Determine the [x, y] coordinate at the center of the cell enclosing the given text.  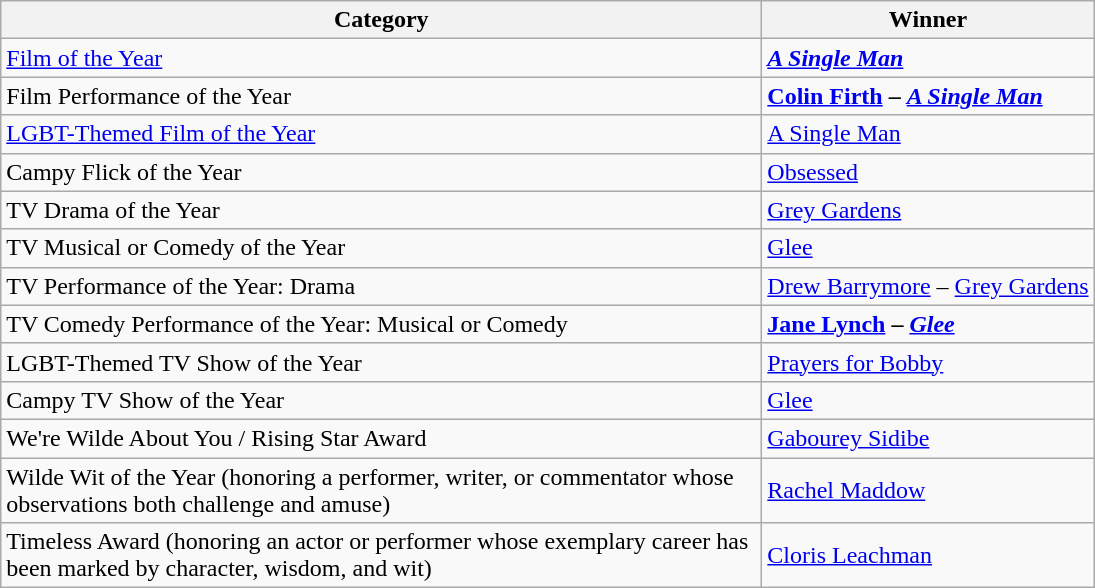
TV Musical or Comedy of the Year [382, 248]
TV Comedy Performance of the Year: Musical or Comedy [382, 324]
Gabourey Sidibe [928, 438]
We're Wilde About You / Rising Star Award [382, 438]
Film Performance of the Year [382, 96]
Obsessed [928, 172]
Winner [928, 20]
TV Drama of the Year [382, 210]
Film of the Year [382, 58]
Campy TV Show of the Year [382, 400]
Timeless Award (honoring an actor or performer whose exemplary career has been marked by character, wisdom, and wit) [382, 556]
LGBT-Themed Film of the Year [382, 134]
Drew Barrymore – Grey Gardens [928, 286]
Grey Gardens [928, 210]
Wilde Wit of the Year (honoring a performer, writer, or commentator whose observations both challenge and amuse) [382, 490]
Cloris Leachman [928, 556]
TV Performance of the Year: Drama [382, 286]
Rachel Maddow [928, 490]
Jane Lynch – Glee [928, 324]
Colin Firth – A Single Man [928, 96]
Prayers for Bobby [928, 362]
Category [382, 20]
Campy Flick of the Year [382, 172]
LGBT-Themed TV Show of the Year [382, 362]
